From the cell containing the given text, extract its center point as [X, Y] coordinate. 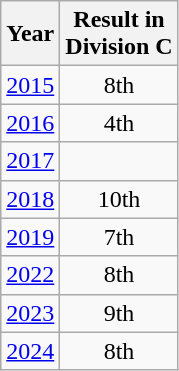
7th [119, 237]
9th [119, 313]
2016 [30, 123]
Result inDivision C [119, 34]
2015 [30, 85]
2023 [30, 313]
2017 [30, 161]
2024 [30, 351]
Year [30, 34]
2022 [30, 275]
4th [119, 123]
10th [119, 199]
2019 [30, 237]
2018 [30, 199]
